Identify which cell holds the provided text, then report its [x, y] central coordinate. 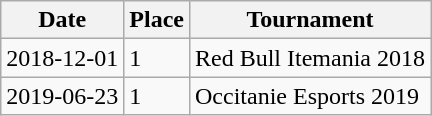
Tournament [310, 20]
Date [62, 20]
2019-06-23 [62, 96]
Red Bull Itemania 2018 [310, 58]
Occitanie Esports 2019 [310, 96]
2018-12-01 [62, 58]
Place [157, 20]
